Provide the (X, Y) coordinate of the cell's center where the given text is located.  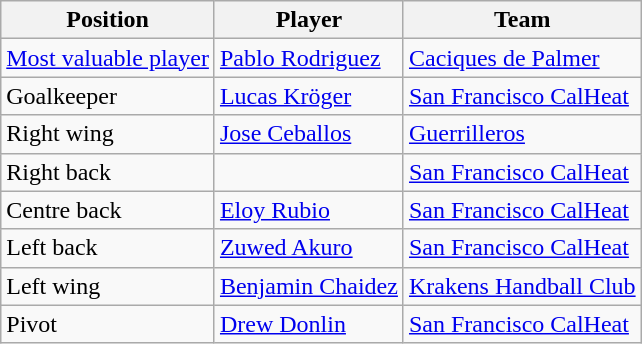
Team (522, 20)
Guerrilleros (522, 134)
Goalkeeper (108, 96)
Jose Ceballos (308, 134)
Left back (108, 248)
Caciques de Palmer (522, 58)
Centre back (108, 210)
Position (108, 20)
Player (308, 20)
Zuwed Akuro (308, 248)
Pablo Rodriguez (308, 58)
Krakens Handball Club (522, 286)
Eloy Rubio (308, 210)
Right back (108, 172)
Most valuable player (108, 58)
Right wing (108, 134)
Pivot (108, 324)
Benjamin Chaidez (308, 286)
Left wing (108, 286)
Lucas Kröger (308, 96)
Drew Donlin (308, 324)
